Provide the (X, Y) coordinate of the cell's center where the given text is located.  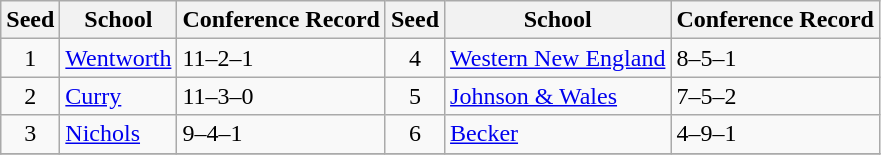
11–3–0 (282, 96)
2 (30, 96)
6 (414, 134)
9–4–1 (282, 134)
Becker (558, 134)
7–5–2 (776, 96)
Western New England (558, 58)
Wentworth (118, 58)
8–5–1 (776, 58)
Johnson & Wales (558, 96)
4 (414, 58)
3 (30, 134)
5 (414, 96)
Curry (118, 96)
11–2–1 (282, 58)
1 (30, 58)
Nichols (118, 134)
4–9–1 (776, 134)
